Capture the cell that displays the provided text and extract its (X, Y) central coordinate. 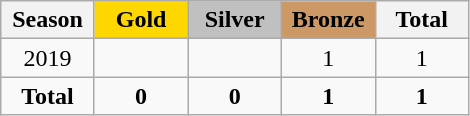
Bronze (328, 20)
Silver (235, 20)
Season (48, 20)
2019 (48, 58)
Gold (141, 20)
